Pinpoint the cell where the given text exists, returning its [X, Y] midpoint coordinate. 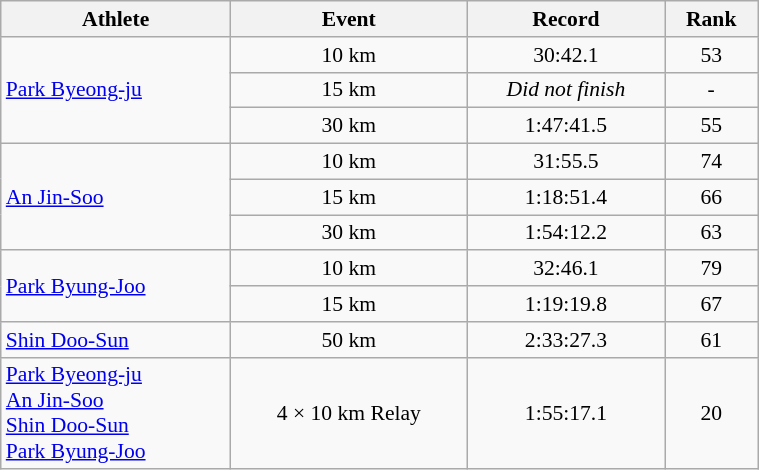
1:54:12.2 [566, 233]
Park Byeong-ju [116, 90]
67 [712, 304]
61 [712, 340]
55 [712, 126]
74 [712, 162]
2:33:27.3 [566, 340]
20 [712, 413]
Event [350, 19]
Park Byung-Joo [116, 286]
79 [712, 269]
Rank [712, 19]
Park Byeong-juAn Jin-Soo Shin Doo-Sun Park Byung-Joo [116, 413]
32:46.1 [566, 269]
An Jin-Soo [116, 198]
4 × 10 km Relay [350, 413]
63 [712, 233]
Did not finish [566, 90]
1:47:41.5 [566, 126]
50 km [350, 340]
31:55.5 [566, 162]
66 [712, 197]
1:55:17.1 [566, 413]
1:18:51.4 [566, 197]
Shin Doo-Sun [116, 340]
1:19:19.8 [566, 304]
- [712, 90]
53 [712, 55]
30:42.1 [566, 55]
Record [566, 19]
Athlete [116, 19]
